Pinpoint the cell where the given text exists, returning its (x, y) midpoint coordinate. 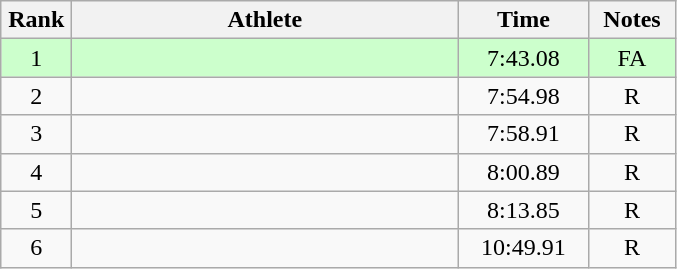
3 (36, 134)
8:00.89 (524, 172)
Time (524, 20)
7:58.91 (524, 134)
Notes (632, 20)
7:43.08 (524, 58)
1 (36, 58)
8:13.85 (524, 210)
10:49.91 (524, 248)
7:54.98 (524, 96)
5 (36, 210)
FA (632, 58)
2 (36, 96)
6 (36, 248)
4 (36, 172)
Rank (36, 20)
Athlete (265, 20)
